Search for the cell housing the specified text and yield its (X, Y) center coordinate. 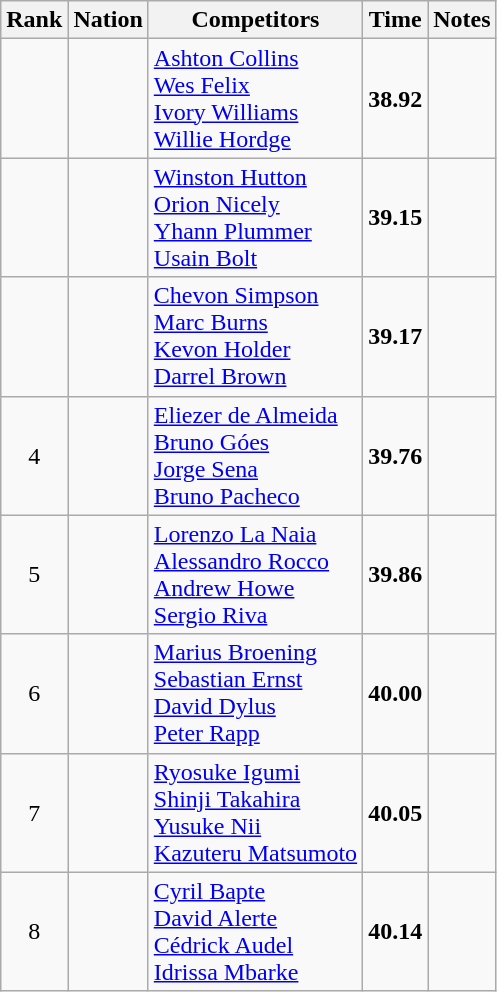
Time (396, 20)
Eliezer de AlmeidaBruno GóesJorge SenaBruno Pacheco (255, 456)
Notes (462, 20)
4 (34, 456)
39.86 (396, 574)
Marius BroeningSebastian ErnstDavid DylusPeter Rapp (255, 694)
38.92 (396, 98)
Ryosuke IgumiShinji TakahiraYusuke NiiKazuteru Matsumoto (255, 812)
40.05 (396, 812)
Chevon SimpsonMarc BurnsKevon HolderDarrel Brown (255, 336)
40.00 (396, 694)
Cyril BapteDavid AlerteCédrick AudelIdrissa Mbarke (255, 932)
6 (34, 694)
Competitors (255, 20)
Winston HuttonOrion NicelyYhann PlummerUsain Bolt (255, 218)
Rank (34, 20)
7 (34, 812)
Lorenzo La NaiaAlessandro RoccoAndrew HoweSergio Riva (255, 574)
39.17 (396, 336)
8 (34, 932)
Nation (108, 20)
40.14 (396, 932)
5 (34, 574)
Ashton CollinsWes FelixIvory WilliamsWillie Hordge (255, 98)
39.15 (396, 218)
39.76 (396, 456)
